Find where the given text appears and provide that cell's center as [x, y] coordinate. 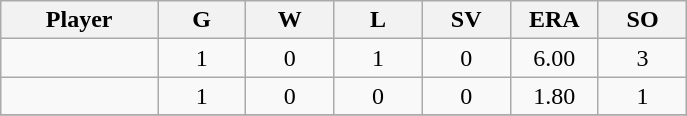
1.80 [554, 96]
G [202, 20]
L [378, 20]
SO [642, 20]
3 [642, 58]
ERA [554, 20]
W [290, 20]
6.00 [554, 58]
Player [80, 20]
SV [466, 20]
